For the text-containing cell, return its midpoint in [x, y] coordinate format. 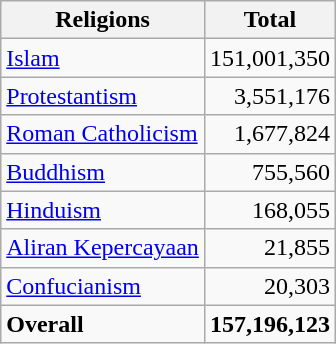
21,855 [270, 248]
Religions [103, 20]
Protestantism [103, 96]
Hinduism [103, 210]
Islam [103, 58]
755,560 [270, 172]
3,551,176 [270, 96]
Overall [103, 324]
20,303 [270, 286]
1,677,824 [270, 134]
Roman Catholicism [103, 134]
Buddhism [103, 172]
151,001,350 [270, 58]
Confucianism [103, 286]
Aliran Kepercayaan [103, 248]
Total [270, 20]
157,196,123 [270, 324]
168,055 [270, 210]
